Return the [x, y] coordinate for the center point of the cell that contains the specified text.  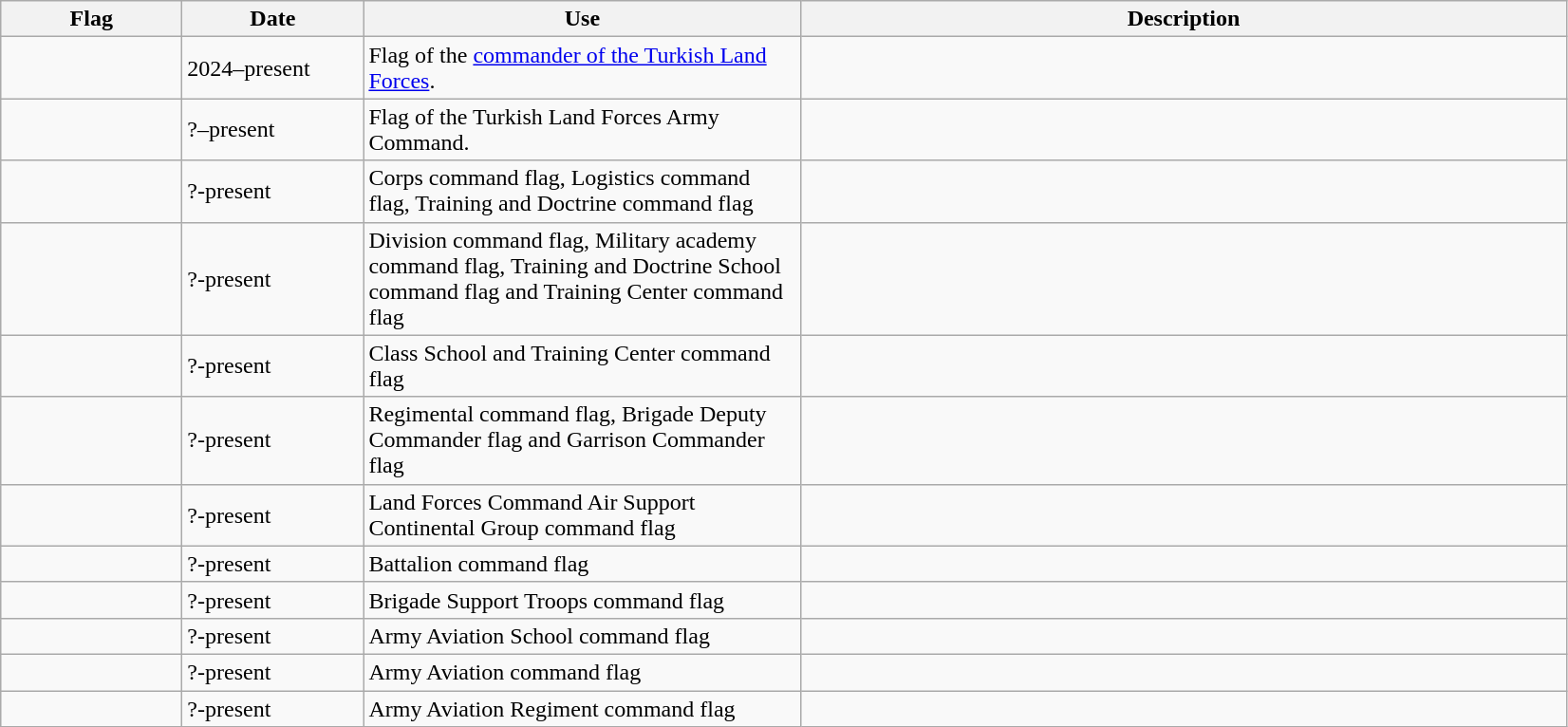
Description [1184, 19]
Flag of the commander of the Turkish Land Forces. [583, 68]
Regimental command flag, Brigade Deputy Commander flag and Garrison Commander flag [583, 440]
Battalion command flag [583, 564]
Use [583, 19]
Flag of the Turkish Land Forces Army Command. [583, 129]
Corps command flag, Logistics command flag, Training and Doctrine command flag [583, 192]
Army Aviation School command flag [583, 636]
?–present [273, 129]
Date [273, 19]
2024–present [273, 68]
Brigade Support Troops command flag [583, 600]
Flag [91, 19]
Division command flag, Military academy command flag, Training and Doctrine School command flag and Training Center command flag [583, 279]
Land Forces Command Air Support Continental Group command flag [583, 514]
Army Aviation Regiment command flag [583, 709]
Class School and Training Center command flag [583, 366]
Army Aviation command flag [583, 672]
